Pinpoint the cell where the given text exists, returning its (X, Y) midpoint coordinate. 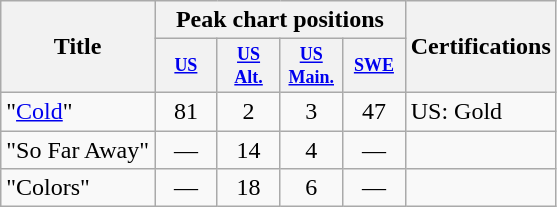
US (186, 66)
USAlt. (248, 66)
47 (374, 111)
"Cold" (78, 111)
Title (78, 47)
"Colors" (78, 188)
SWE (374, 66)
Peak chart positions (280, 20)
"So Far Away" (78, 150)
USMain. (312, 66)
2 (248, 111)
6 (312, 188)
4 (312, 150)
81 (186, 111)
18 (248, 188)
US: Gold (480, 111)
Certifications (480, 47)
3 (312, 111)
14 (248, 150)
